Search for the cell housing the specified text and yield its (x, y) center coordinate. 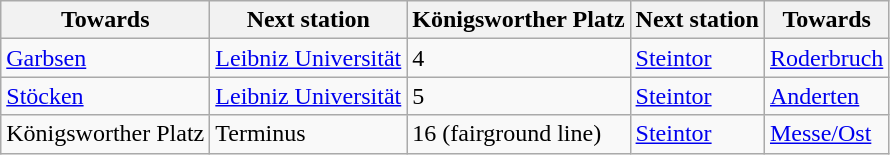
Terminus (308, 134)
Roderbruch (826, 58)
4 (518, 58)
16 (fairground line) (518, 134)
Stöcken (106, 96)
Messe/Ost (826, 134)
Garbsen (106, 58)
Anderten (826, 96)
5 (518, 96)
